Pinpoint the cell where the given text exists, returning its (X, Y) midpoint coordinate. 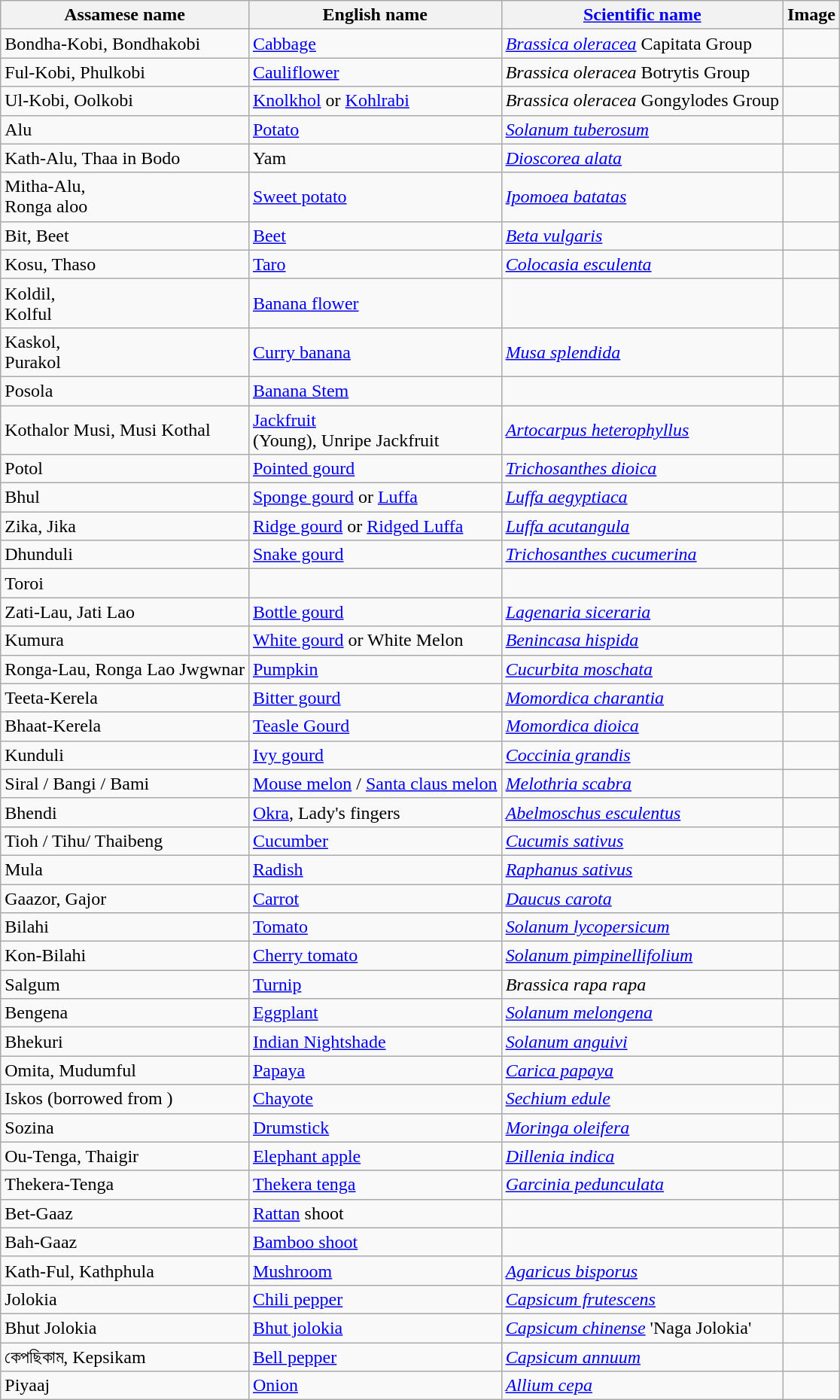
Cherry tomato (375, 956)
English name (375, 15)
Potato (375, 129)
Bottle gourd (375, 612)
Curry banana (375, 352)
Omita, Mudumful (125, 1070)
Momordica dioica (642, 726)
Ivy gourd (375, 755)
Piyaaj (125, 1386)
Momordica charantia (642, 698)
কেপছিকাম, Kepsikam (125, 1357)
Cabbage (375, 44)
Bilahi (125, 927)
Bhut jolokia (375, 1328)
Salgum (125, 985)
Lagenaria siceraria (642, 612)
Ou-Tenga, Thaigir (125, 1156)
Bhendi (125, 812)
Beet (375, 236)
Agaricus bisporus (642, 1271)
Jackfruit (Young), Unripe Jackfruit (375, 429)
Okra, Lady's fingers (375, 812)
Chayote (375, 1099)
Knolkhol or Kohlrabi (375, 101)
Papaya (375, 1070)
Bhekuri (125, 1042)
Carica papaya (642, 1070)
Chili pepper (375, 1299)
Cauliflower (375, 72)
Raphanus sativus (642, 869)
Tioh / Tihu/ Thaibeng (125, 841)
Potol (125, 469)
Carrot (375, 898)
Mula (125, 869)
Iskos (borrowed from ) (125, 1099)
Kothalor Musi, Musi Kothal (125, 429)
Pumpkin (375, 669)
Moringa oleifera (642, 1128)
Cucumber (375, 841)
Ul-Kobi, Oolkobi (125, 101)
Musa splendida (642, 352)
Bhut Jolokia (125, 1328)
Brassica rapa rapa (642, 985)
Kosu, Thaso (125, 264)
Bet-Gaaz (125, 1213)
Image (811, 15)
Brassica oleracea Botrytis Group (642, 72)
Elephant apple (375, 1156)
Trichosanthes dioica (642, 469)
Bit, Beet (125, 236)
Artocarpus heterophyllus (642, 429)
Radish (375, 869)
Zati-Lau, Jati Lao (125, 612)
Ipomoea batatas (642, 197)
Bah-Gaaz (125, 1242)
Kon-Bilahi (125, 956)
Turnip (375, 985)
Colocasia esculenta (642, 264)
Allium cepa (642, 1386)
Posola (125, 391)
Ronga-Lau, Ronga Lao Jwgwnar (125, 669)
Sweet potato (375, 197)
Taro (375, 264)
Eggplant (375, 1013)
Brassica oleracea Capitata Group (642, 44)
Capsicum frutescens (642, 1299)
Banana Stem (375, 391)
Beta vulgaris (642, 236)
Solanum anguivi (642, 1042)
Koldil, Kolful (125, 303)
Rattan shoot (375, 1213)
Thekera tenga (375, 1185)
Kath-Ful, Kathphula (125, 1271)
Snake gourd (375, 555)
Kath-Alu, Thaa in Bodo (125, 158)
Banana flower (375, 303)
Assamese name (125, 15)
Sechium edule (642, 1099)
Luffa aegyptiaca (642, 498)
Teeta-Kerela (125, 698)
White gourd or White Melon (375, 641)
Capsicum chinense 'Naga Jolokia' (642, 1328)
Capsicum annuum (642, 1357)
Sponge gourd or Luffa (375, 498)
Kumura (125, 641)
Mouse melon / Santa claus melon (375, 784)
Cucumis sativus (642, 841)
Teasle Gourd (375, 726)
Bhaat-Kerela (125, 726)
Mushroom (375, 1271)
Coccinia grandis (642, 755)
Bengena (125, 1013)
Dillenia indica (642, 1156)
Zika, Jika (125, 526)
Alu (125, 129)
Bondha-Kobi, Bondhakobi (125, 44)
Mitha-Alu, Ronga aloo (125, 197)
Bell pepper (375, 1357)
Dioscorea alata (642, 158)
Thekera-Tenga (125, 1185)
Siral / Bangi / Bami (125, 784)
Luffa acutangula (642, 526)
Bamboo shoot (375, 1242)
Gaazor, Gajor (125, 898)
Onion (375, 1386)
Indian Nightshade (375, 1042)
Dhunduli (125, 555)
Garcinia pedunculata (642, 1185)
Trichosanthes cucumerina (642, 555)
Sozina (125, 1128)
Yam (375, 158)
Drumstick (375, 1128)
Toroi (125, 583)
Cucurbita moschata (642, 669)
Solanum lycopersicum (642, 927)
Tomato (375, 927)
Melothria scabra (642, 784)
Scientific name (642, 15)
Solanum tuberosum (642, 129)
Benincasa hispida (642, 641)
Kunduli (125, 755)
Bitter gourd (375, 698)
Ridge gourd or Ridged Luffa (375, 526)
Solanum pimpinellifolium (642, 956)
Brassica oleracea Gongylodes Group (642, 101)
Jolokia (125, 1299)
Kaskol, Purakol (125, 352)
Pointed gourd (375, 469)
Daucus carota (642, 898)
Abelmoschus esculentus (642, 812)
Solanum melongena (642, 1013)
Bhul (125, 498)
Ful-Kobi, Phulkobi (125, 72)
